Determine the [x, y] coordinate at the center of the cell enclosing the given text.  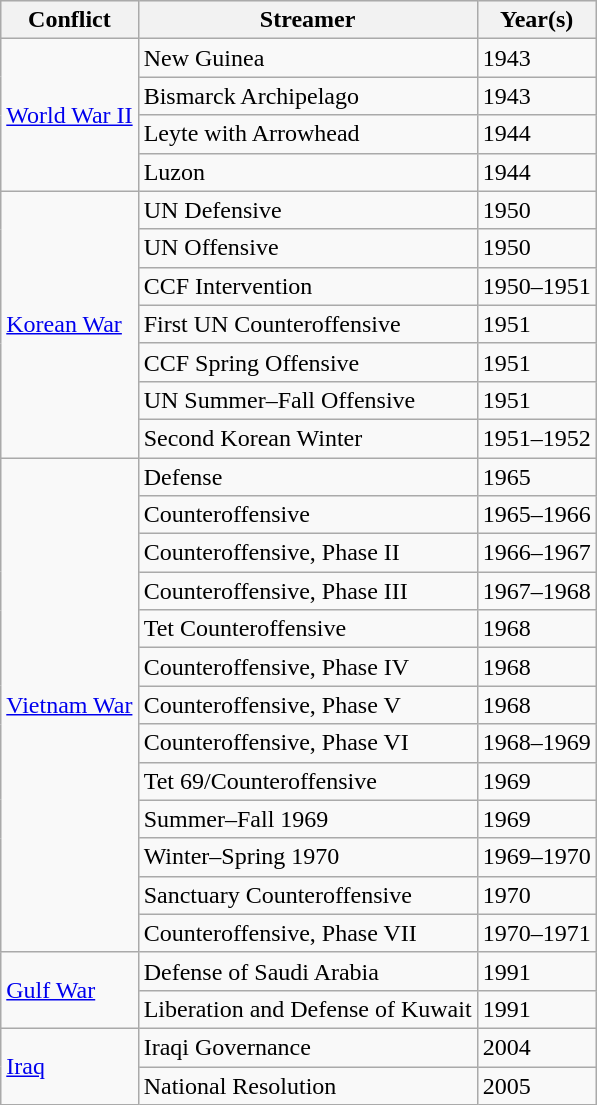
Counteroffensive [308, 515]
1966–1967 [536, 553]
Counteroffensive, Phase VII [308, 933]
1965–1966 [536, 515]
Tet Counteroffensive [308, 629]
2005 [536, 1085]
1951–1952 [536, 438]
CCF Spring Offensive [308, 362]
World War II [70, 115]
1967–1968 [536, 591]
National Resolution [308, 1085]
Gulf War [70, 990]
Liberation and Defense of Kuwait [308, 1009]
1965 [536, 477]
Sanctuary Counteroffensive [308, 895]
First UN Counteroffensive [308, 324]
Winter–Spring 1970 [308, 857]
Year(s) [536, 20]
Counteroffensive, Phase VI [308, 743]
Defense of Saudi Arabia [308, 971]
Second Korean Winter [308, 438]
Defense [308, 477]
1950–1951 [536, 286]
Counteroffensive, Phase V [308, 705]
UN Summer–Fall Offensive [308, 400]
Iraq [70, 1066]
Leyte with Arrowhead [308, 134]
1970–1971 [536, 933]
1970 [536, 895]
1969–1970 [536, 857]
Bismarck Archipelago [308, 96]
UN Offensive [308, 248]
UN Defensive [308, 210]
2004 [536, 1047]
Conflict [70, 20]
Counteroffensive, Phase IV [308, 667]
CCF Intervention [308, 286]
Counteroffensive, Phase III [308, 591]
Counteroffensive, Phase II [308, 553]
Luzon [308, 172]
Iraqi Governance [308, 1047]
Tet 69/Counteroffensive [308, 781]
1968–1969 [536, 743]
Vietnam War [70, 706]
New Guinea [308, 58]
Korean War [70, 324]
Summer–Fall 1969 [308, 819]
Streamer [308, 20]
